Extract the [x, y] coordinate from the center of the cell holding the provided text.  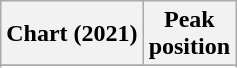
Chart (2021) [72, 34]
Peak position [189, 34]
